Find where the given text appears and provide that cell's center as (x, y) coordinate. 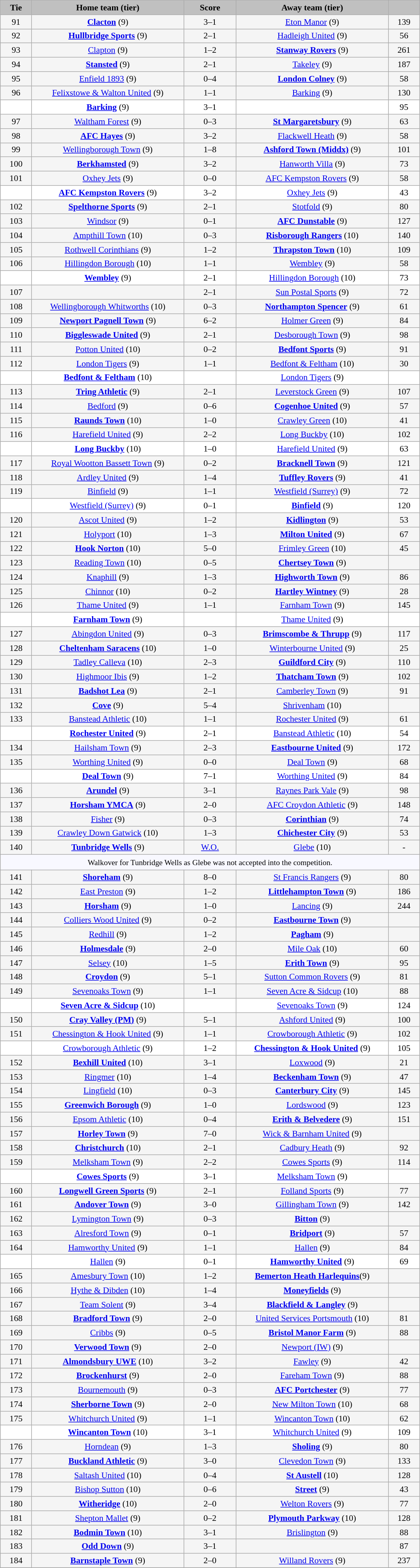
Alresford Town (9) (108, 1233)
Greenwich Borough (9) (108, 1105)
134 (16, 748)
Tadley Calleva (10) (108, 663)
173 (16, 1390)
Eastbourne Town (9) (312, 920)
157 (16, 1134)
Witheridge (10) (108, 1504)
Cribbs (9) (108, 1333)
3–4 (210, 1305)
126 (16, 605)
East Preston (9) (108, 892)
Stanway Rovers (9) (312, 50)
Waltham Forest (9) (108, 121)
67 (404, 534)
United Services Portsmouth (10) (312, 1319)
Horndean (9) (108, 1447)
94 (16, 65)
Spelthorne Sports (9) (108, 207)
Kidlington (9) (312, 520)
Wellingborough Whitworths (10) (108, 306)
Lymington Town (9) (108, 1219)
Epsom Athletic (10) (108, 1120)
Horsham (9) (108, 906)
Folland Sports (9) (312, 1191)
Team Solent (9) (108, 1305)
Corinthian (9) (312, 819)
Sutton Common Rovers (9) (312, 977)
Odd Down (9) (108, 1546)
Newport Pagnell Town (9) (108, 321)
Bexhill United (10) (108, 1063)
Bishop Sutton (10) (108, 1490)
Welton Rovers (9) (312, 1504)
Barnstaple Town (9) (108, 1561)
Shepton Mallet (9) (108, 1518)
Canterbury City (9) (312, 1091)
Fawley (9) (312, 1361)
Risborough Rangers (10) (312, 235)
Highworth Town (9) (312, 577)
171 (16, 1361)
Thrapston Town (10) (312, 250)
Gillingham Town (9) (312, 1205)
184 (16, 1561)
Cogenhoe United (9) (312, 406)
Brockenhurst (9) (108, 1376)
Hook Norton (10) (108, 549)
99 (16, 150)
146 (16, 949)
Cadbury Heath (9) (312, 1148)
Enfield 1893 (9) (108, 79)
169 (16, 1333)
Willand Rovers (9) (312, 1561)
153 (16, 1077)
5–0 (210, 549)
Horsham YMCA (9) (108, 805)
132 (16, 705)
147 (16, 963)
96 (16, 93)
112 (16, 364)
Hanworth Villa (9) (312, 164)
Stotfold (9) (312, 207)
Bedford (9) (108, 406)
Crawley Green (10) (312, 420)
Croydon (9) (108, 977)
69 (404, 1262)
Amesbury Town (10) (108, 1276)
175 (16, 1419)
Flackwell Heath (9) (312, 136)
Glebe (10) (312, 848)
129 (16, 663)
Tuffley Rovers (9) (312, 478)
56 (404, 36)
Redhill (9) (108, 934)
Wellingborough Town (9) (108, 150)
Eastbourne United (9) (312, 748)
Sholing (9) (312, 1447)
Chichester City (9) (312, 833)
177 (16, 1461)
Chinnor (10) (108, 591)
93 (16, 50)
131 (16, 691)
103 (16, 221)
Guildford City (9) (312, 663)
161 (16, 1205)
Pagham (9) (312, 934)
Bemerton Heath Harlequins(9) (312, 1276)
144 (16, 920)
7–0 (210, 1134)
Moneyfields (9) (312, 1290)
Ascot United (9) (108, 520)
Fisher (9) (108, 819)
179 (16, 1490)
St Francis Rangers (9) (312, 878)
165 (16, 1276)
Erith Town (9) (312, 963)
Holyport (10) (108, 534)
Home team (tier) (108, 8)
Leverstock Green (9) (312, 392)
London Colney (9) (312, 79)
47 (404, 1077)
Newport (IW) (9) (312, 1347)
Longwell Green Sports (9) (108, 1191)
135 (16, 762)
Walkover for Tunbridge Wells as Glebe was not accepted into the competition. (210, 862)
Ringmer (10) (108, 1077)
Raynes Park Vale (9) (312, 791)
28 (404, 591)
Clevedon Town (9) (312, 1461)
Tunbridge Wells (9) (108, 848)
237 (404, 1561)
158 (16, 1148)
115 (16, 420)
149 (16, 991)
122 (16, 549)
Cove (9) (108, 705)
Raunds Town (10) (108, 420)
Clapton (9) (108, 50)
Bitton (9) (312, 1219)
Berkhamsted (9) (108, 164)
Loxwood (9) (312, 1063)
Fareham Town (9) (312, 1376)
Brislington (9) (312, 1532)
Crawley Down Gatwick (10) (108, 833)
1–8 (210, 150)
162 (16, 1219)
Lancing (9) (312, 906)
AFC Croydon Athletic (9) (312, 805)
186 (404, 892)
160 (16, 1191)
Away team (tier) (312, 8)
87 (404, 1546)
Hythe & Dibden (10) (108, 1290)
Holmesdale (9) (108, 949)
25 (404, 648)
Brimscombe & Thrupp (9) (312, 634)
Milton United (9) (312, 534)
Score (210, 8)
Christchurch (10) (108, 1148)
Highmoor Ibis (9) (108, 677)
Ampthill Town (10) (108, 235)
Hartley Wintney (9) (312, 591)
Cheltenham Saracens (10) (108, 648)
Saltash United (10) (108, 1475)
166 (16, 1290)
Bedfont Sports (9) (312, 349)
Royal Wootton Bassett Town (9) (108, 463)
Stansted (9) (108, 65)
137 (16, 805)
AFC Portchester (9) (312, 1390)
155 (16, 1105)
Bracknell Town (9) (312, 463)
Tie (16, 8)
8–0 (210, 878)
Shrivenham (10) (312, 705)
Potton United (10) (108, 349)
W.O. (210, 848)
86 (404, 577)
261 (404, 50)
Rothwell Corinthians (9) (108, 250)
Camberley Town (9) (312, 691)
180 (16, 1504)
Ashford Town (Middx) (9) (312, 150)
Lordswood (9) (312, 1105)
Verwood Town (9) (108, 1347)
Bristol Manor Farm (9) (312, 1333)
Eton Manor (9) (312, 22)
62 (404, 1419)
AFC Hayes (9) (108, 136)
106 (16, 264)
Tring Athletic (9) (108, 392)
118 (16, 478)
Bradford Town (9) (108, 1319)
Beckenham Town (9) (312, 1077)
244 (404, 906)
Blackfield & Langley (9) (312, 1305)
Almondsbury UWE (10) (108, 1361)
Selsey (10) (108, 963)
141 (16, 878)
Sherborne Town (9) (108, 1404)
97 (16, 121)
163 (16, 1233)
6–2 (210, 321)
Plymouth Parkway (10) (312, 1518)
Hailsham Town (9) (108, 748)
119 (16, 491)
168 (16, 1319)
152 (16, 1063)
181 (16, 1518)
143 (16, 906)
150 (16, 1020)
Thatcham Town (9) (312, 677)
178 (16, 1475)
Horley Town (9) (108, 1134)
111 (16, 349)
St Margaretsbury (9) (312, 121)
Knaphill (9) (108, 577)
Takeley (9) (312, 65)
176 (16, 1447)
Bridport (9) (312, 1233)
Cray Valley (PM) (9) (108, 1020)
108 (16, 306)
174 (16, 1404)
138 (16, 819)
60 (404, 949)
Mile Oak (10) (312, 949)
21 (404, 1063)
Arundel (9) (108, 791)
Felixstowe & Walton United (9) (108, 93)
Badshot Lea (9) (108, 691)
AFC Dunstable (9) (312, 221)
Ardley United (9) (108, 478)
170 (16, 1347)
136 (16, 791)
Hullbridge Sports (9) (108, 36)
Sun Postal Sports (9) (312, 293)
Desborough Town (9) (312, 335)
113 (16, 392)
104 (16, 235)
Holmer Green (9) (312, 321)
Reading Town (10) (108, 563)
New Milton Town (10) (312, 1404)
182 (16, 1532)
Erith & Belvedere (9) (312, 1120)
45 (404, 549)
Abingdon United (9) (108, 634)
Colliers Wood United (9) (108, 920)
154 (16, 1091)
Winterbourne United (9) (312, 648)
167 (16, 1305)
Chertsey Town (9) (312, 563)
Bodmin Town (10) (108, 1532)
187 (404, 65)
Street (9) (312, 1490)
- (404, 848)
125 (16, 591)
Wick & Barnham United (9) (312, 1134)
116 (16, 435)
Shoreham (9) (108, 878)
5–4 (210, 705)
30 (404, 364)
St Austell (10) (312, 1475)
74 (404, 819)
Windsor (9) (108, 221)
156 (16, 1120)
Littlehampton Town (9) (312, 892)
Lingfield (10) (108, 1091)
183 (16, 1546)
Buckland Athletic (9) (108, 1461)
Biggleswade United (9) (108, 335)
54 (404, 734)
Bournemouth (9) (108, 1390)
164 (16, 1248)
1–5 (210, 963)
Ashford United (9) (312, 1020)
Hadleigh United (9) (312, 36)
7–1 (210, 776)
159 (16, 1162)
Andover Town (9) (108, 1205)
Northampton Spencer (9) (312, 306)
Frimley Green (10) (312, 549)
Clacton (9) (108, 22)
42 (404, 1361)
